Pinpoint the cell where the given text exists, returning its (x, y) midpoint coordinate. 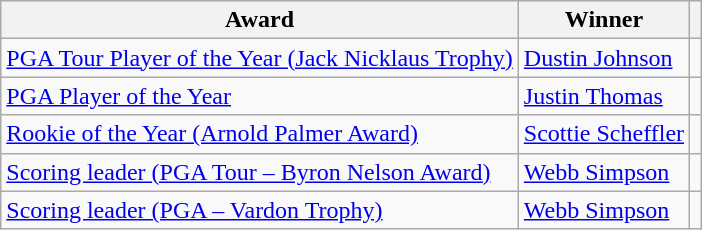
Rookie of the Year (Arnold Palmer Award) (260, 134)
PGA Tour Player of the Year (Jack Nicklaus Trophy) (260, 58)
Winner (604, 20)
Scottie Scheffler (604, 134)
Scoring leader (PGA Tour – Byron Nelson Award) (260, 172)
Justin Thomas (604, 96)
Dustin Johnson (604, 58)
Award (260, 20)
Scoring leader (PGA – Vardon Trophy) (260, 210)
PGA Player of the Year (260, 96)
